Find where the given text appears and provide that cell's center as [x, y] coordinate. 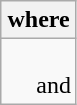
where [39, 20]
and [39, 72]
